Return (x, y) of the center of cell containing provided text 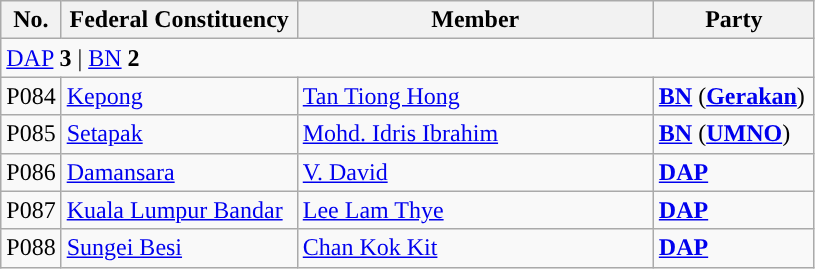
P088 (31, 248)
Setapak (179, 134)
P087 (31, 210)
BN (Gerakan) (734, 96)
Damansara (179, 172)
Member (475, 20)
V. David (475, 172)
Federal Constituency (179, 20)
Mohd. Idris Ibrahim (475, 134)
Sungei Besi (179, 248)
P086 (31, 172)
Chan Kok Kit (475, 248)
BN (UMNO) (734, 134)
Tan Tiong Hong (475, 96)
Lee Lam Thye (475, 210)
P084 (31, 96)
No. (31, 20)
DAP 3 | BN 2 (408, 58)
Kepong (179, 96)
Kuala Lumpur Bandar (179, 210)
Party (734, 20)
P085 (31, 134)
